From the cell containing the given text, extract its center point as (x, y) coordinate. 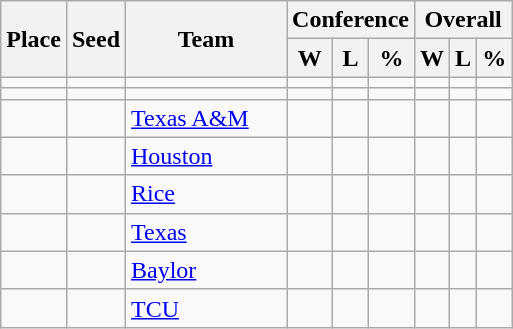
Texas (206, 232)
Overall (462, 20)
Baylor (206, 270)
Conference (351, 20)
Rice (206, 194)
Seed (96, 39)
Team (206, 39)
Houston (206, 156)
Place (34, 39)
Texas A&M (206, 118)
TCU (206, 308)
